For the text-containing cell, return its midpoint in [x, y] coordinate format. 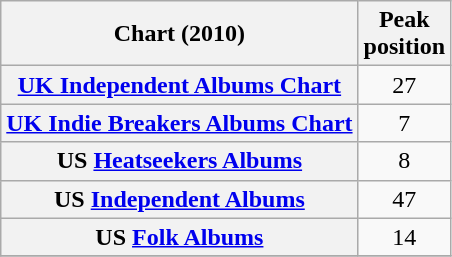
US Heatseekers Albums [180, 161]
Chart (2010) [180, 34]
UK Indie Breakers Albums Chart [180, 123]
14 [404, 237]
Peakposition [404, 34]
UK Independent Albums Chart [180, 85]
US Independent Albums [180, 199]
47 [404, 199]
8 [404, 161]
US Folk Albums [180, 237]
27 [404, 85]
7 [404, 123]
